For the text-containing cell, return its midpoint in (X, Y) coordinate format. 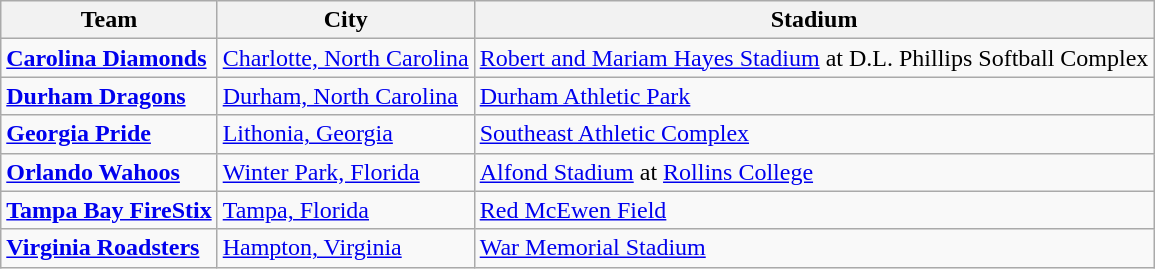
Durham Athletic Park (814, 96)
Tampa, Florida (346, 210)
Tampa Bay FireStix (109, 210)
Carolina Diamonds (109, 58)
Charlotte, North Carolina (346, 58)
Georgia Pride (109, 134)
Team (109, 20)
Robert and Mariam Hayes Stadium at D.L. Phillips Softball Complex (814, 58)
Alfond Stadium at Rollins College (814, 172)
Red McEwen Field (814, 210)
Virginia Roadsters (109, 248)
Durham, North Carolina (346, 96)
War Memorial Stadium (814, 248)
Stadium (814, 20)
City (346, 20)
Orlando Wahoos (109, 172)
Hampton, Virginia (346, 248)
Durham Dragons (109, 96)
Winter Park, Florida (346, 172)
Lithonia, Georgia (346, 134)
Southeast Athletic Complex (814, 134)
